Detect which cell encompasses the target text, then output its (x, y) center coordinate. 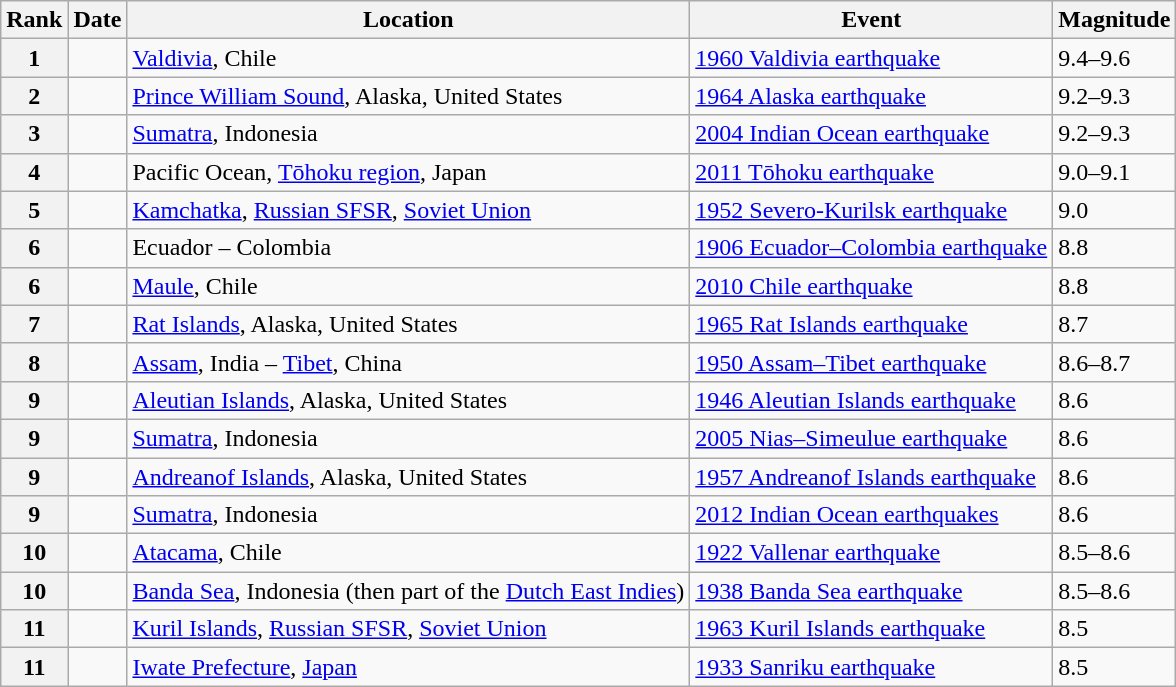
1922 Vallenar earthquake (872, 553)
2004 Indian Ocean earthquake (872, 134)
9.4–9.6 (1114, 58)
8.6–8.7 (1114, 362)
Kuril Islands, Russian SFSR, Soviet Union (408, 629)
Rank (34, 20)
Andreanof Islands, Alaska, United States (408, 477)
5 (34, 210)
Date (98, 20)
1960 Valdivia earthquake (872, 58)
Ecuador – Colombia (408, 248)
Aleutian Islands, Alaska, United States (408, 400)
8.7 (1114, 324)
1957 Andreanof Islands earthquake (872, 477)
1965 Rat Islands earthquake (872, 324)
7 (34, 324)
Kamchatka, Russian SFSR, Soviet Union (408, 210)
1963 Kuril Islands earthquake (872, 629)
1933 Sanriku earthquake (872, 667)
1952 Severo-Kurilsk earthquake (872, 210)
2 (34, 96)
Valdivia, Chile (408, 58)
Prince William Sound, Alaska, United States (408, 96)
3 (34, 134)
Pacific Ocean, Tōhoku region, Japan (408, 172)
Magnitude (1114, 20)
2005 Nias–Simeulue earthquake (872, 438)
2011 Tōhoku earthquake (872, 172)
Rat Islands, Alaska, United States (408, 324)
1938 Banda Sea earthquake (872, 591)
2012 Indian Ocean earthquakes (872, 515)
9.0–9.1 (1114, 172)
Event (872, 20)
4 (34, 172)
Iwate Prefecture, Japan (408, 667)
1906 Ecuador–Colombia earthquake (872, 248)
1964 Alaska earthquake (872, 96)
8 (34, 362)
1950 Assam–Tibet earthquake (872, 362)
1946 Aleutian Islands earthquake (872, 400)
Atacama, Chile (408, 553)
Location (408, 20)
2010 Chile earthquake (872, 286)
9.0 (1114, 210)
Banda Sea, Indonesia (then part of the Dutch East Indies) (408, 591)
Assam, India – Tibet, China (408, 362)
Maule, Chile (408, 286)
1 (34, 58)
